Find where the given text appears and provide that cell's center as (x, y) coordinate. 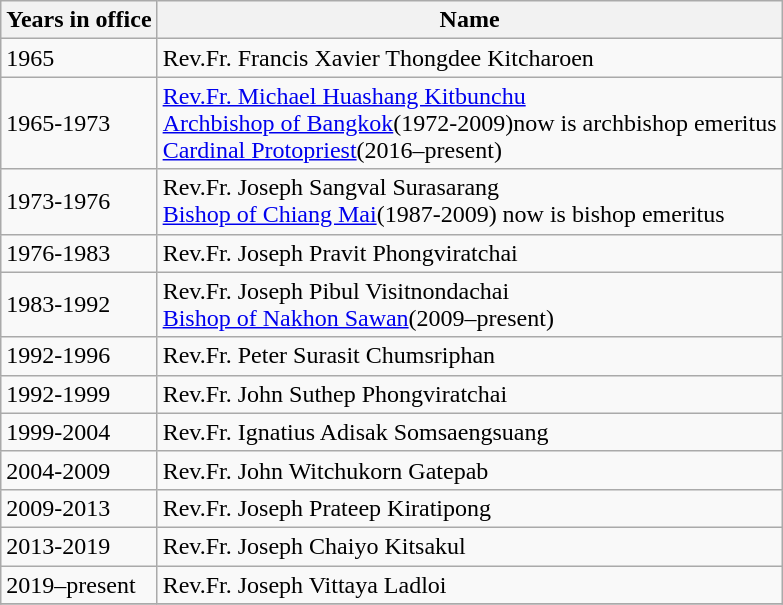
Rev.Fr. Peter Surasit Chumsriphan (470, 356)
1999-2004 (79, 432)
Rev.Fr. Joseph Pravit Phongviratchai (470, 253)
1992-1999 (79, 394)
2004-2009 (79, 470)
Rev.Fr. Michael Huashang KitbunchuArchbishop of Bangkok(1972-2009)now is archbishop emeritusCardinal Protopriest(2016–present) (470, 123)
2009-2013 (79, 508)
2013-2019 (79, 546)
2019–present (79, 585)
Rev.Fr. Joseph Pibul VisitnondachaiBishop of Nakhon Sawan(2009–present) (470, 304)
1983-1992 (79, 304)
Years in office (79, 20)
Rev.Fr. Francis Xavier Thongdee Kitcharoen (470, 58)
Rev.Fr. Ignatius Adisak Somsaengsuang (470, 432)
Rev.Fr. Joseph Prateep Kiratipong (470, 508)
1992-1996 (79, 356)
Rev.Fr. Joseph Vittaya Ladloi (470, 585)
Rev.Fr. Joseph Sangval SurasarangBishop of Chiang Mai(1987-2009) now is bishop emeritus (470, 202)
Rev.Fr. Joseph Chaiyo Kitsakul (470, 546)
1965 (79, 58)
Name (470, 20)
1965-1973 (79, 123)
1976-1983 (79, 253)
Rev.Fr. John Witchukorn Gatepab (470, 470)
Rev.Fr. John Suthep Phongviratchai (470, 394)
1973-1976 (79, 202)
